Identify which cell holds the provided text, then report its [x, y] central coordinate. 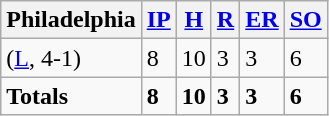
IP [158, 20]
(L, 4-1) [71, 58]
Philadelphia [71, 20]
ER [262, 20]
R [225, 20]
H [194, 20]
Totals [71, 96]
SO [306, 20]
